Find where the given text appears and provide that cell's center as [x, y] coordinate. 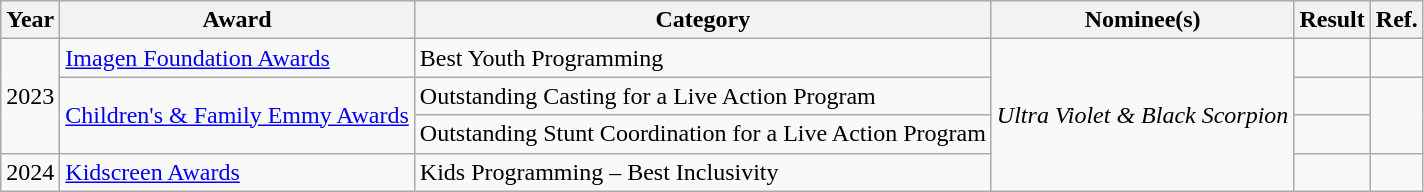
Outstanding Casting for a Live Action Program [702, 96]
Year [30, 20]
Ref. [1396, 20]
Category [702, 20]
Nominee(s) [1142, 20]
2023 [30, 96]
Award [238, 20]
Kidscreen Awards [238, 172]
Outstanding Stunt Coordination for a Live Action Program [702, 134]
Children's & Family Emmy Awards [238, 115]
Ultra Violet & Black Scorpion [1142, 115]
Result [1332, 20]
2024 [30, 172]
Kids Programming – Best Inclusivity [702, 172]
Imagen Foundation Awards [238, 58]
Best Youth Programming [702, 58]
